Extract the [X, Y] coordinate from the center of the cell holding the provided text.  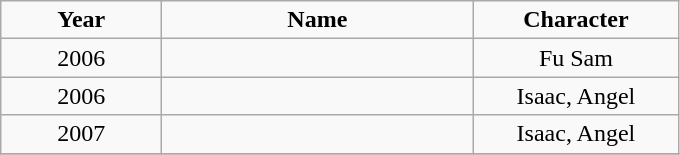
Fu Sam [576, 58]
2007 [82, 134]
Name [318, 20]
Year [82, 20]
Character [576, 20]
